For the text-containing cell, return its midpoint in [X, Y] coordinate format. 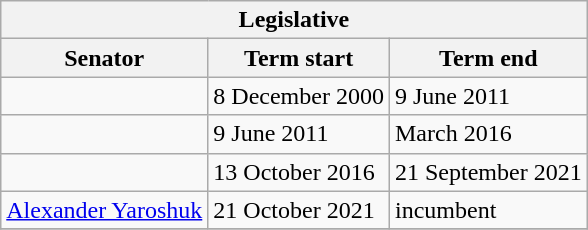
Term end [488, 58]
Alexander Yaroshuk [104, 210]
Senator [104, 58]
incumbent [488, 210]
March 2016 [488, 134]
Legislative [294, 20]
Term start [299, 58]
21 September 2021 [488, 172]
21 October 2021 [299, 210]
8 December 2000 [299, 96]
13 October 2016 [299, 172]
